For the text-containing cell, return its midpoint in [x, y] coordinate format. 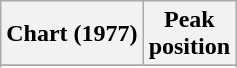
Chart (1977) [72, 34]
Peak position [189, 34]
